From the cell containing the given text, extract its center point as (x, y) coordinate. 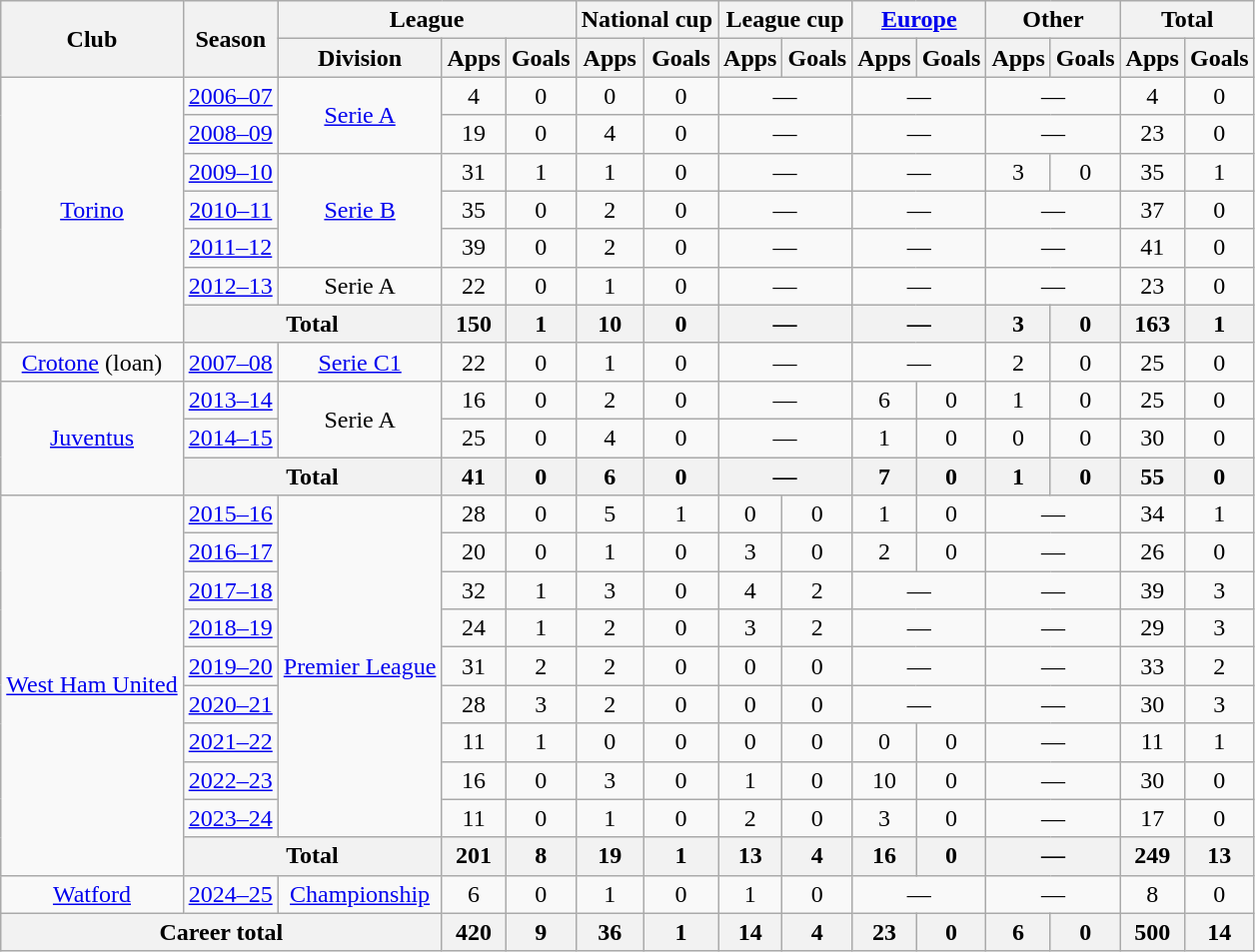
36 (610, 932)
17 (1152, 818)
150 (474, 324)
2009–10 (230, 172)
Serie C1 (360, 362)
2008–09 (230, 134)
249 (1152, 856)
2019–20 (230, 666)
24 (474, 628)
2023–24 (230, 818)
Torino (92, 210)
163 (1152, 324)
7 (884, 476)
Career total (222, 932)
Watford (92, 894)
2006–07 (230, 96)
2018–19 (230, 628)
Division (360, 58)
Juventus (92, 438)
2012–13 (230, 286)
20 (474, 552)
37 (1152, 210)
2017–18 (230, 590)
Club (92, 39)
32 (474, 590)
Europe (919, 20)
2022–23 (230, 780)
2013–14 (230, 400)
2016–17 (230, 552)
Championship (360, 894)
2010–11 (230, 210)
29 (1152, 628)
201 (474, 856)
5 (610, 514)
26 (1152, 552)
2024–25 (230, 894)
2007–08 (230, 362)
33 (1152, 666)
Crotone (loan) (92, 362)
34 (1152, 514)
420 (474, 932)
2011–12 (230, 248)
National cup (646, 20)
Serie B (360, 210)
2021–22 (230, 742)
West Ham United (92, 685)
Other (1053, 20)
League cup (785, 20)
League (427, 20)
2014–15 (230, 438)
Season (230, 39)
500 (1152, 932)
9 (541, 932)
2020–21 (230, 704)
2015–16 (230, 514)
Premier League (360, 667)
55 (1152, 476)
